Pinpoint the cell where the given text exists, returning its (x, y) midpoint coordinate. 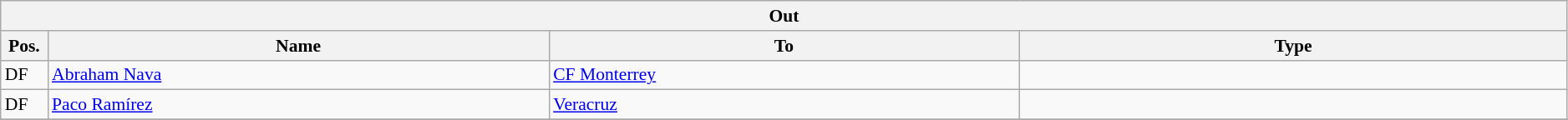
Abraham Nava (298, 75)
Name (298, 46)
Out (784, 16)
Type (1293, 46)
CF Monterrey (784, 75)
Paco Ramírez (298, 105)
Pos. (24, 46)
Veracruz (784, 105)
To (784, 46)
